Return the (X, Y) coordinate for the center point of the cell that contains the specified text.  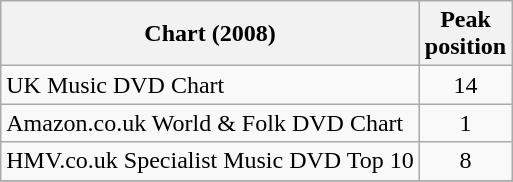
1 (465, 123)
Peakposition (465, 34)
HMV.co.uk Specialist Music DVD Top 10 (210, 161)
UK Music DVD Chart (210, 85)
Amazon.co.uk World & Folk DVD Chart (210, 123)
8 (465, 161)
Chart (2008) (210, 34)
14 (465, 85)
